For the text-containing cell, return its midpoint in (X, Y) coordinate format. 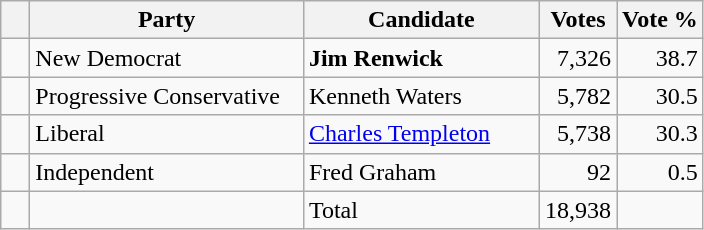
30.5 (660, 96)
Jim Renwick (421, 58)
New Democrat (167, 58)
Vote % (660, 20)
Progressive Conservative (167, 96)
Liberal (167, 134)
30.3 (660, 134)
Total (421, 210)
Charles Templeton (421, 134)
38.7 (660, 58)
0.5 (660, 172)
Independent (167, 172)
Kenneth Waters (421, 96)
Candidate (421, 20)
Party (167, 20)
Votes (578, 20)
Fred Graham (421, 172)
18,938 (578, 210)
5,738 (578, 134)
92 (578, 172)
5,782 (578, 96)
7,326 (578, 58)
